Return the [X, Y] coordinate for the center point of the cell that contains the specified text.  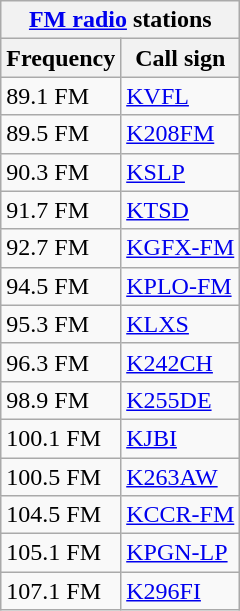
FM radio stations [120, 20]
89.5 FM [61, 134]
94.5 FM [61, 286]
90.3 FM [61, 172]
KSLP [180, 172]
KPLO-FM [180, 286]
KCCR-FM [180, 515]
KGFX-FM [180, 248]
Call sign [180, 58]
K296FI [180, 591]
KJBI [180, 438]
107.1 FM [61, 591]
100.1 FM [61, 438]
95.3 FM [61, 324]
K263AW [180, 477]
KPGN-LP [180, 553]
100.5 FM [61, 477]
105.1 FM [61, 553]
K242CH [180, 362]
98.9 FM [61, 400]
KVFL [180, 96]
K208FM [180, 134]
89.1 FM [61, 96]
K255DE [180, 400]
92.7 FM [61, 248]
96.3 FM [61, 362]
KTSD [180, 210]
104.5 FM [61, 515]
91.7 FM [61, 210]
Frequency [61, 58]
KLXS [180, 324]
